Identify which cell holds the provided text, then report its [x, y] central coordinate. 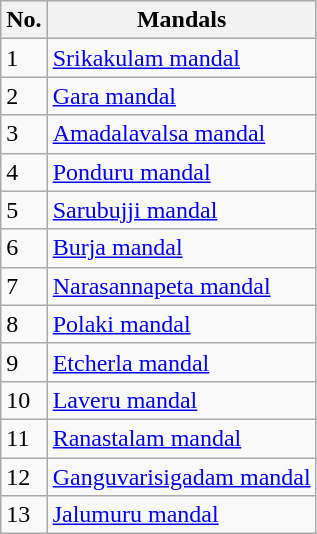
7 [24, 286]
3 [24, 134]
1 [24, 58]
Narasannapeta mandal [182, 286]
4 [24, 172]
Laveru mandal [182, 400]
6 [24, 248]
12 [24, 477]
No. [24, 20]
Mandals [182, 20]
11 [24, 438]
Srikakulam mandal [182, 58]
Ponduru mandal [182, 172]
2 [24, 96]
Jalumuru mandal [182, 515]
13 [24, 515]
10 [24, 400]
9 [24, 362]
Ganguvarisigadam mandal [182, 477]
Etcherla mandal [182, 362]
Amadalavalsa mandal [182, 134]
5 [24, 210]
Polaki mandal [182, 324]
Sarubujji mandal [182, 210]
8 [24, 324]
Gara mandal [182, 96]
Burja mandal [182, 248]
Ranastalam mandal [182, 438]
